Capture the cell that displays the provided text and extract its [x, y] central coordinate. 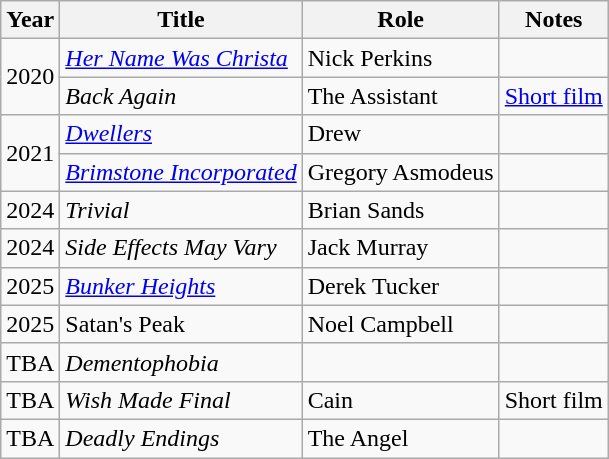
Cain [400, 400]
Derek Tucker [400, 286]
Drew [400, 134]
Trivial [181, 210]
Dwellers [181, 134]
Satan's Peak [181, 324]
Bunker Heights [181, 286]
2020 [30, 77]
Back Again [181, 96]
2021 [30, 153]
Wish Made Final [181, 400]
Her Name Was Christa [181, 58]
Noel Campbell [400, 324]
Title [181, 20]
Jack Murray [400, 248]
Brian Sands [400, 210]
Gregory Asmodeus [400, 172]
Year [30, 20]
Deadly Endings [181, 438]
Side Effects May Vary [181, 248]
The Assistant [400, 96]
Role [400, 20]
Notes [554, 20]
The Angel [400, 438]
Nick Perkins [400, 58]
Brimstone Incorporated [181, 172]
Dementophobia [181, 362]
